Provide the (x, y) coordinate of the cell's center where the given text is located.  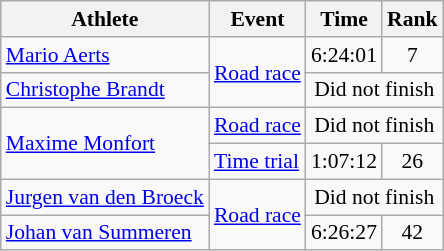
Johan van Summeren (105, 233)
6:24:01 (344, 55)
Time trial (258, 162)
1:07:12 (344, 162)
26 (412, 162)
Christophe Brandt (105, 90)
Athlete (105, 19)
Time (344, 19)
Maxime Monfort (105, 144)
7 (412, 55)
Event (258, 19)
6:26:27 (344, 233)
42 (412, 233)
Jurgen van den Broeck (105, 197)
Mario Aerts (105, 55)
Rank (412, 19)
